Output the [x, y] coordinate of the center of the cell containing the given text.  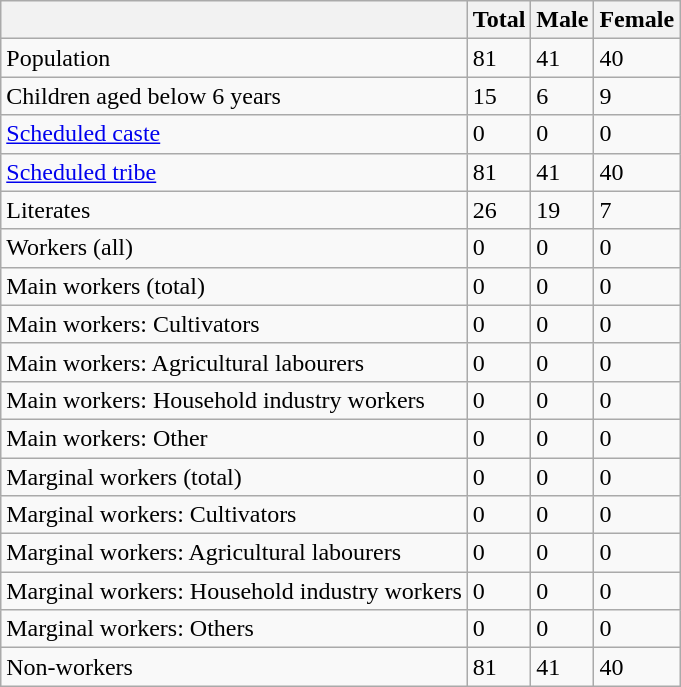
Marginal workers: Others [234, 629]
Literates [234, 210]
Marginal workers: Household industry workers [234, 591]
9 [637, 96]
7 [637, 210]
19 [562, 210]
Male [562, 20]
Population [234, 58]
15 [499, 96]
Children aged below 6 years [234, 96]
Scheduled tribe [234, 172]
Non-workers [234, 667]
Main workers: Agricultural labourers [234, 362]
Main workers: Household industry workers [234, 400]
6 [562, 96]
Main workers (total) [234, 286]
Marginal workers: Cultivators [234, 515]
Female [637, 20]
Main workers: Other [234, 438]
26 [499, 210]
Main workers: Cultivators [234, 324]
Scheduled caste [234, 134]
Marginal workers (total) [234, 477]
Workers (all) [234, 248]
Total [499, 20]
Marginal workers: Agricultural labourers [234, 553]
